Extract the [x, y] coordinate from the center of the cell holding the provided text.  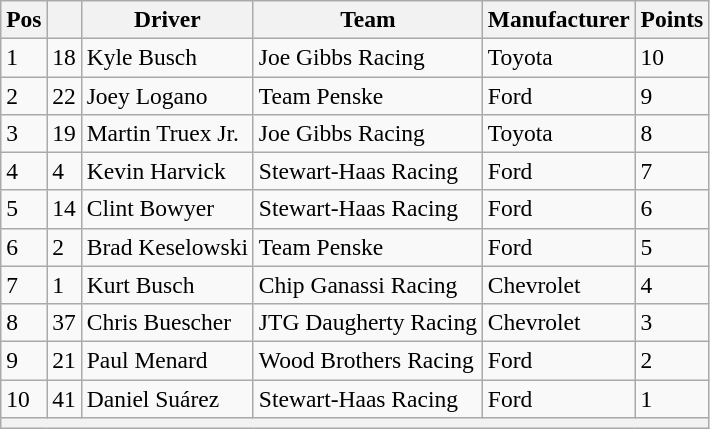
41 [64, 398]
Manufacturer [558, 19]
Pos [24, 19]
Joey Logano [167, 95]
22 [64, 95]
Kurt Busch [167, 285]
Points [672, 19]
Chris Buescher [167, 322]
Daniel Suárez [167, 398]
Martin Truex Jr. [167, 133]
37 [64, 322]
Driver [167, 19]
Team [368, 19]
Wood Brothers Racing [368, 360]
JTG Daugherty Racing [368, 322]
19 [64, 133]
Kevin Harvick [167, 171]
Chip Ganassi Racing [368, 285]
Clint Bowyer [167, 209]
Kyle Busch [167, 57]
21 [64, 360]
Paul Menard [167, 360]
18 [64, 57]
14 [64, 209]
Brad Keselowski [167, 247]
